Identify which cell holds the provided text, then report its [x, y] central coordinate. 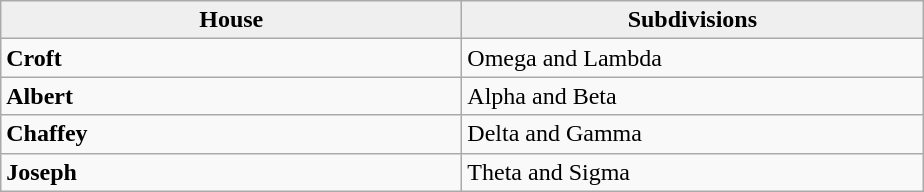
Joseph [232, 172]
Croft [232, 58]
Albert [232, 96]
House [232, 20]
Delta and Gamma [692, 134]
Chaffey [232, 134]
Alpha and Beta [692, 96]
Theta and Sigma [692, 172]
Subdivisions [692, 20]
Omega and Lambda [692, 58]
